Locate the cell with the specified text and output its [x, y] center coordinate. 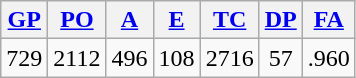
FA [328, 20]
TC [230, 20]
GP [24, 20]
57 [280, 58]
2112 [77, 58]
.960 [328, 58]
PO [77, 20]
496 [130, 58]
DP [280, 20]
A [130, 20]
729 [24, 58]
E [176, 20]
2716 [230, 58]
108 [176, 58]
